Capture the cell that displays the provided text and extract its [X, Y] central coordinate. 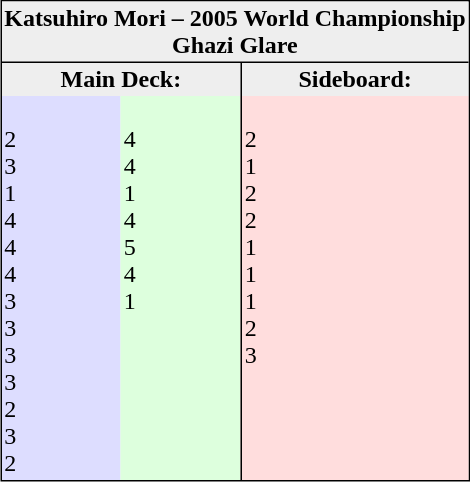
2 3 1 4 4 4 3 3 3 3 2 3 2 [61, 288]
Sideboard: [354, 80]
2 1 2 2 1 1 1 2 3 [354, 288]
Katsuhiro Mori – 2005 World Championship Ghazi Glare [234, 33]
Main Deck: [120, 80]
4 4 1 4 5 4 1 [181, 288]
